Provide the (x, y) coordinate of the cell's center where the given text is located.  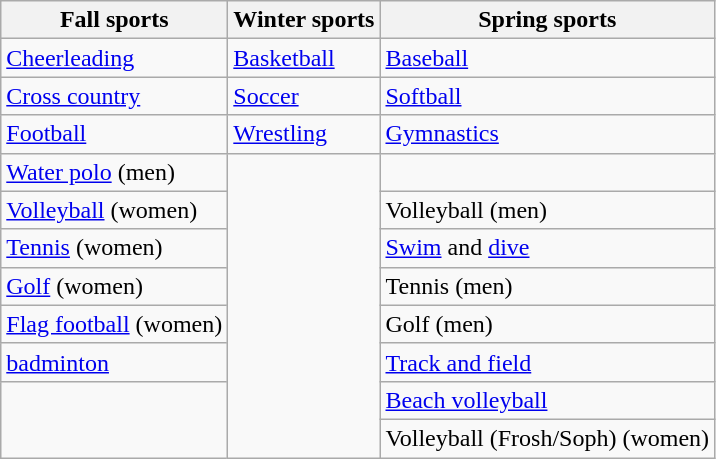
badminton (114, 362)
Softball (548, 96)
Beach volleyball (548, 400)
Spring sports (548, 20)
Baseball (548, 58)
Tennis (men) (548, 286)
Golf (men) (548, 324)
Fall sports (114, 20)
Track and field (548, 362)
Gymnastics (548, 134)
Winter sports (304, 20)
Cross country (114, 96)
Tennis (women) (114, 248)
Swim and dive (548, 248)
Cheerleading (114, 58)
Flag football (women) (114, 324)
Soccer (304, 96)
Basketball (304, 58)
Volleyball (women) (114, 210)
Wrestling (304, 134)
Football (114, 134)
Volleyball (men) (548, 210)
Golf (women) (114, 286)
Water polo (men) (114, 172)
Volleyball (Frosh/Soph) (women) (548, 438)
